Detect which cell encompasses the target text, then output its [X, Y] center coordinate. 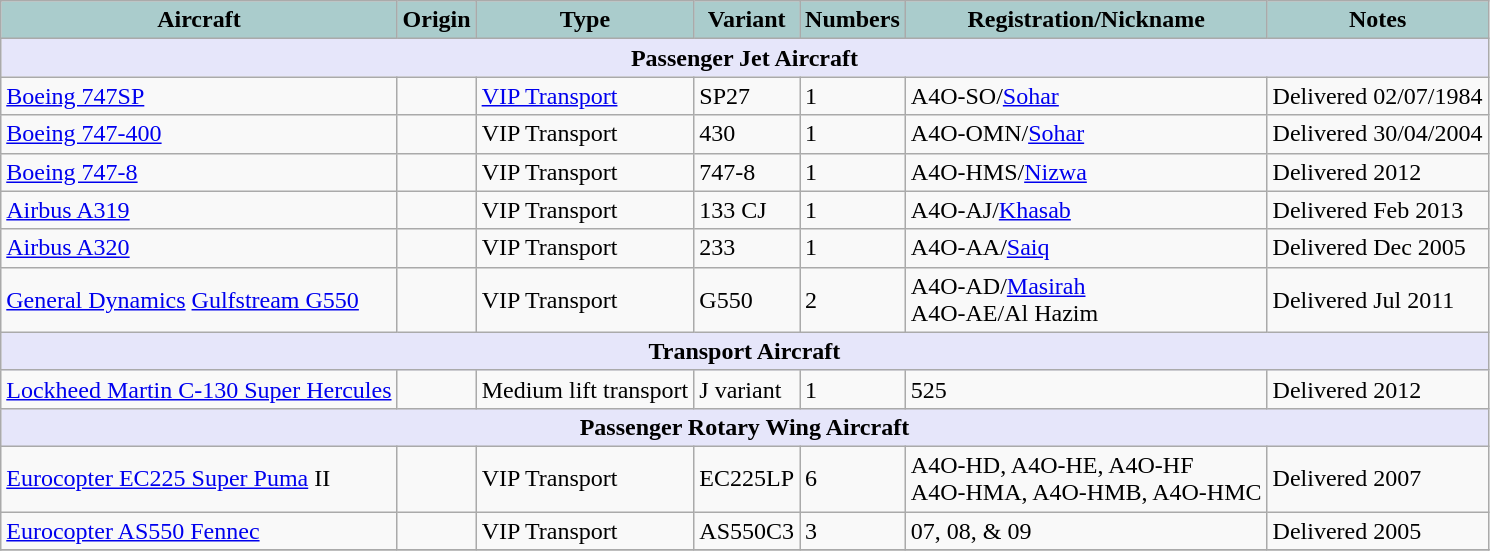
EC225LP [747, 478]
Origin [436, 20]
Boeing 747-8 [199, 172]
Airbus A320 [199, 248]
Airbus A319 [199, 210]
A4O-AA/Saiq [1086, 248]
Variant [747, 20]
Notes [1378, 20]
Delivered 30/04/2004 [1378, 134]
A4O-SO/Sohar [1086, 96]
Delivered 2007 [1378, 478]
Delivered 2005 [1378, 531]
133 CJ [747, 210]
General Dynamics Gulfstream G550 [199, 300]
Delivered Jul 2011 [1378, 300]
AS550C3 [747, 531]
3 [853, 531]
430 [747, 134]
747-8 [747, 172]
Aircraft [199, 20]
A4O-AJ/Khasab [1086, 210]
Passenger Rotary Wing Aircraft [744, 427]
A4O-HMS/Nizwa [1086, 172]
Delivered 02/07/1984 [1378, 96]
Delivered Dec 2005 [1378, 248]
2 [853, 300]
07, 08, & 09 [1086, 531]
Type [585, 20]
Eurocopter AS550 Fennec [199, 531]
Transport Aircraft [744, 351]
525 [1086, 389]
A4O-OMN/Sohar [1086, 134]
Registration/Nickname [1086, 20]
6 [853, 478]
Medium lift transport [585, 389]
Passenger Jet Aircraft [744, 58]
G550 [747, 300]
A4O-AD/MasirahA4O-AE/Al Hazim [1086, 300]
Boeing 747SP [199, 96]
Numbers [853, 20]
Delivered Feb 2013 [1378, 210]
A4O-HD, A4O-HE, A4O-HFA4O-HMA, A4O-HMB, A4O-HMC [1086, 478]
233 [747, 248]
SP27 [747, 96]
Lockheed Martin C-130 Super Hercules [199, 389]
J variant [747, 389]
Eurocopter EC225 Super Puma II [199, 478]
Boeing 747-400 [199, 134]
